Capture the cell that displays the provided text and extract its (x, y) central coordinate. 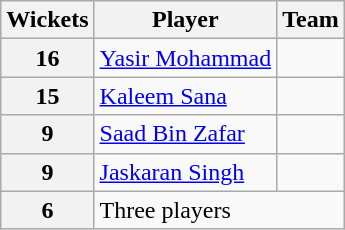
Saad Bin Zafar (186, 134)
Kaleem Sana (186, 96)
Player (186, 20)
15 (48, 96)
Yasir Mohammad (186, 58)
6 (48, 210)
Team (311, 20)
Three players (219, 210)
16 (48, 58)
Wickets (48, 20)
Jaskaran Singh (186, 172)
